Find where the given text appears and provide that cell's center as (x, y) coordinate. 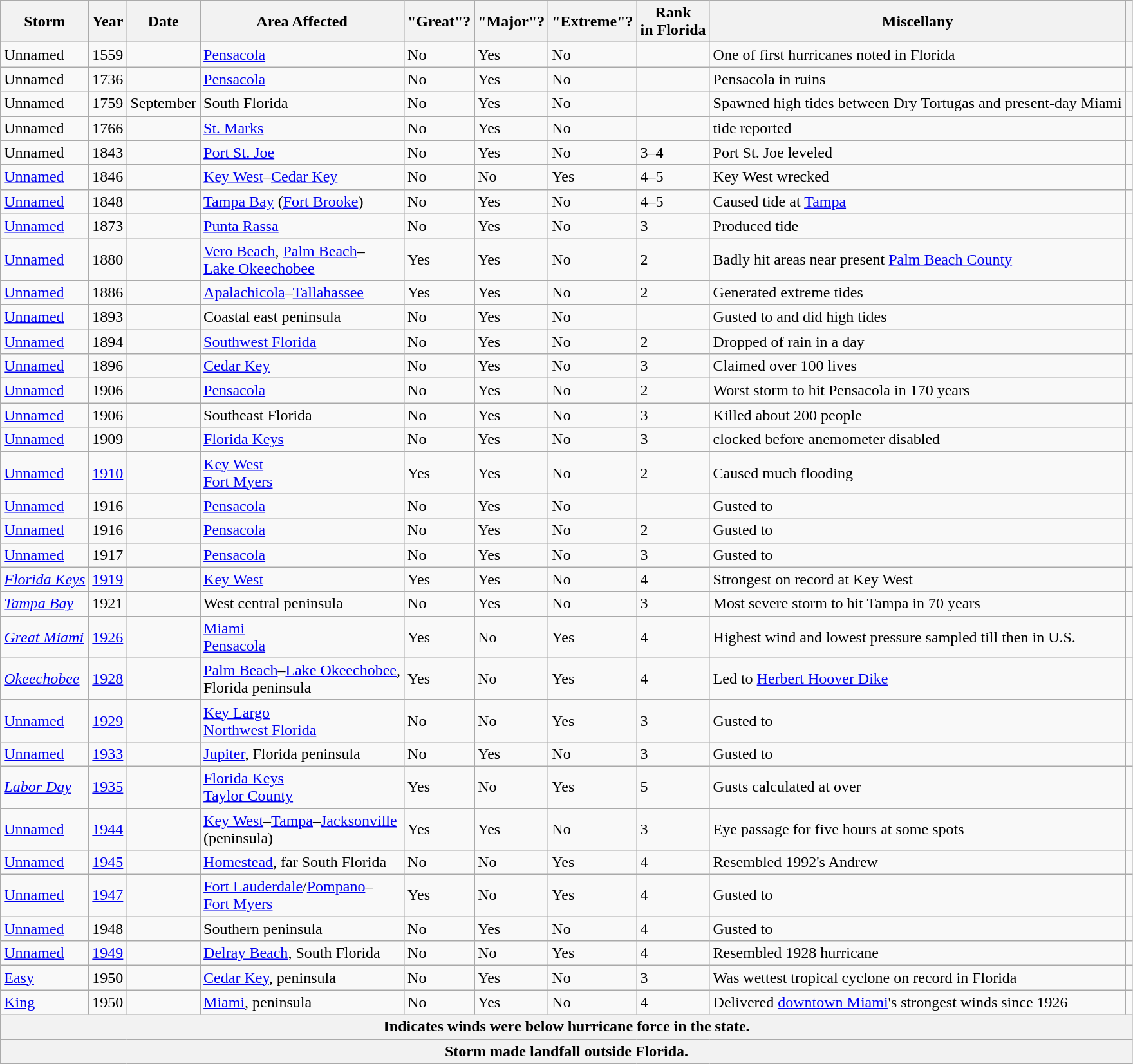
Southern peninsula (303, 929)
"Great"? (439, 22)
1948 (108, 929)
1894 (108, 342)
Produced tide (917, 226)
Port St. Joe leveled (917, 153)
September (164, 104)
1926 (108, 637)
Great Miami (45, 637)
Tampa Bay (Fort Brooke) (303, 201)
Gusted to and did high tides (917, 317)
1945 (108, 863)
Rankin Florida (673, 22)
Homestead, far South Florida (303, 863)
1909 (108, 440)
Southwest Florida (303, 342)
Key West wrecked (917, 177)
West central peninsula (303, 604)
Worst storm to hit Pensacola in 170 years (917, 391)
1949 (108, 953)
Gusts calculated at over (917, 787)
1893 (108, 317)
Storm made landfall outside Florida. (566, 1051)
Dropped of rain in a day (917, 342)
1880 (108, 259)
5 (673, 787)
Resembled 1928 hurricane (917, 953)
Cedar Key (303, 366)
Labor Day (45, 787)
"Major"? (511, 22)
Killed about 200 people (917, 415)
Key West–Cedar Key (303, 177)
Year (108, 22)
King (45, 1002)
Caused much flooding (917, 472)
1917 (108, 555)
Most severe storm to hit Tampa in 70 years (917, 604)
Storm (45, 22)
Indicates winds were below hurricane force in the state. (566, 1027)
1910 (108, 472)
Area Affected (303, 22)
clocked before anemometer disabled (917, 440)
"Extreme"? (592, 22)
Strongest on record at Key West (917, 579)
1935 (108, 787)
Miscellany (917, 22)
Date (164, 22)
1929 (108, 721)
Apalachicola–Tallahassee (303, 292)
Key WestFort Myers (303, 472)
Key LargoNorthwest Florida (303, 721)
1886 (108, 292)
Resembled 1992's Andrew (917, 863)
MiamiPensacola (303, 637)
1919 (108, 579)
Punta Rassa (303, 226)
Highest wind and lowest pressure sampled till then in U.S. (917, 637)
Easy (45, 978)
Caused tide at Tampa (917, 201)
Vero Beach, Palm Beach–Lake Okeechobee (303, 259)
1766 (108, 128)
Eye passage for five hours at some spots (917, 829)
1933 (108, 754)
Miami, peninsula (303, 1002)
One of first hurricanes noted in Florida (917, 55)
Cedar Key, peninsula (303, 978)
1846 (108, 177)
Pensacola in ruins (917, 79)
1843 (108, 153)
tide reported (917, 128)
1896 (108, 366)
1944 (108, 829)
Palm Beach–Lake Okeechobee,Florida peninsula (303, 678)
Key West–Tampa–Jacksonville(peninsula) (303, 829)
1848 (108, 201)
Badly hit areas near present Palm Beach County (917, 259)
1759 (108, 104)
Delivered downtown Miami's strongest winds since 1926 (917, 1002)
St. Marks (303, 128)
Southeast Florida (303, 415)
Claimed over 100 lives (917, 366)
Port St. Joe (303, 153)
1873 (108, 226)
Jupiter, Florida peninsula (303, 754)
Led to Herbert Hoover Dike (917, 678)
Spawned high tides between Dry Tortugas and present-day Miami (917, 104)
3–4 (673, 153)
1921 (108, 604)
1559 (108, 55)
Coastal east peninsula (303, 317)
Okeechobee (45, 678)
South Florida (303, 104)
Fort Lauderdale/Pompano–Fort Myers (303, 896)
Generated extreme tides (917, 292)
1736 (108, 79)
Delray Beach, South Florida (303, 953)
Key West (303, 579)
Florida KeysTaylor County (303, 787)
Tampa Bay (45, 604)
1947 (108, 896)
Was wettest tropical cyclone on record in Florida (917, 978)
1928 (108, 678)
